Pinpoint the cell where the given text exists, returning its [X, Y] midpoint coordinate. 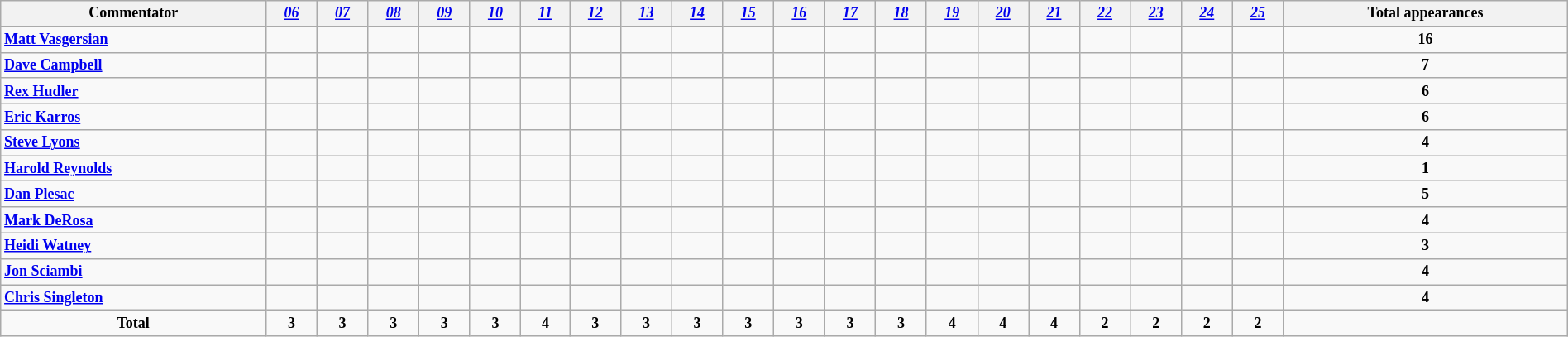
Chris Singleton [134, 298]
Commentator [134, 13]
25 [1258, 13]
Total [134, 323]
Steve Lyons [134, 142]
11 [546, 13]
Dave Campbell [134, 65]
10 [495, 13]
24 [1207, 13]
18 [901, 13]
06 [292, 13]
Mark DeRosa [134, 220]
Jon Sciambi [134, 272]
17 [850, 13]
Rex Hudler [134, 91]
09 [444, 13]
1 [1426, 169]
07 [342, 13]
5 [1426, 194]
12 [595, 13]
15 [748, 13]
14 [697, 13]
13 [647, 13]
Heidi Watney [134, 245]
20 [1003, 13]
19 [952, 13]
21 [1054, 13]
22 [1105, 13]
23 [1156, 13]
Matt Vasgersian [134, 40]
Dan Plesac [134, 194]
08 [394, 13]
Total appearances [1426, 13]
Harold Reynolds [134, 169]
7 [1426, 65]
Eric Karros [134, 116]
